Scan for the cell matching the given text and deliver its [X, Y] coordinate at center. 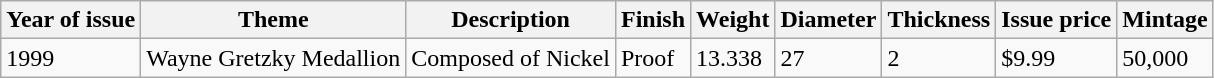
13.338 [733, 58]
Weight [733, 20]
Composed of Nickel [511, 58]
Finish [652, 20]
Year of issue [71, 20]
Mintage [1165, 20]
Thickness [939, 20]
Proof [652, 58]
Diameter [828, 20]
Theme [274, 20]
Wayne Gretzky Medallion [274, 58]
Issue price [1056, 20]
50,000 [1165, 58]
27 [828, 58]
1999 [71, 58]
Description [511, 20]
2 [939, 58]
$9.99 [1056, 58]
